Determine the [x, y] coordinate at the center of the cell enclosing the given text.  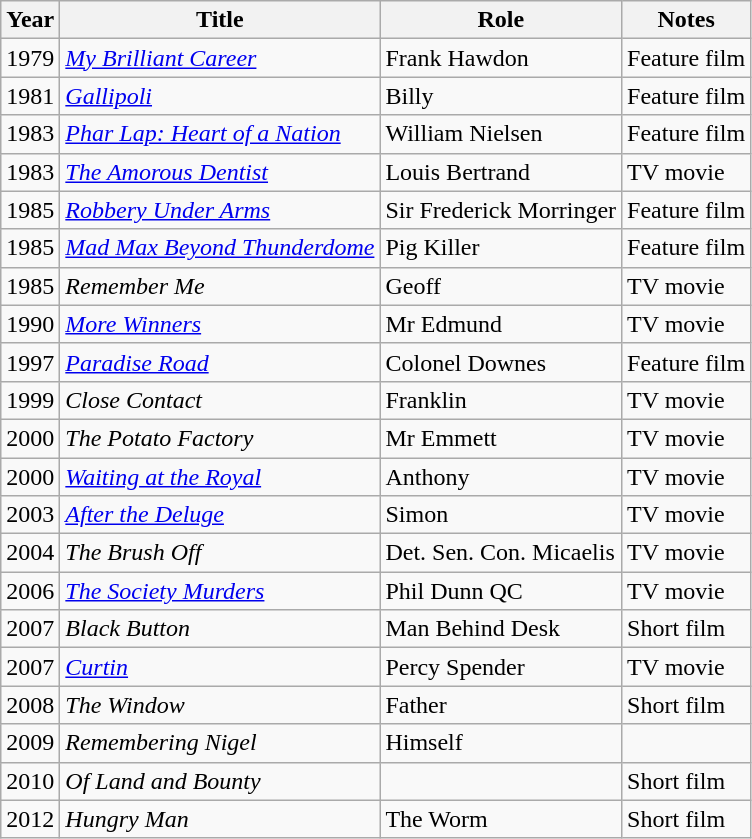
1979 [30, 58]
Franklin [501, 400]
Pig Killer [501, 248]
2008 [30, 705]
Curtin [220, 667]
After the Deluge [220, 515]
Year [30, 20]
Mr Emmett [501, 438]
Mr Edmund [501, 324]
My Brilliant Career [220, 58]
Mad Max Beyond Thunderdome [220, 248]
Billy [501, 96]
Sir Frederick Morringer [501, 210]
Phar Lap: Heart of a Nation [220, 134]
Notes [686, 20]
Colonel Downes [501, 362]
Geoff [501, 286]
Simon [501, 515]
Robbery Under Arms [220, 210]
1997 [30, 362]
The Amorous Dentist [220, 172]
The Window [220, 705]
Remembering Nigel [220, 743]
2006 [30, 591]
Frank Hawdon [501, 58]
Man Behind Desk [501, 629]
Hungry Man [220, 819]
The Potato Factory [220, 438]
1981 [30, 96]
Anthony [501, 477]
Himself [501, 743]
Waiting at the Royal [220, 477]
2009 [30, 743]
Louis Bertrand [501, 172]
The Brush Off [220, 553]
Of Land and Bounty [220, 781]
Det. Sen. Con. Micaelis [501, 553]
More Winners [220, 324]
1990 [30, 324]
William Nielsen [501, 134]
2004 [30, 553]
Father [501, 705]
Black Button [220, 629]
The Society Murders [220, 591]
2010 [30, 781]
Title [220, 20]
Percy Spender [501, 667]
The Worm [501, 819]
Close Contact [220, 400]
Phil Dunn QC [501, 591]
Paradise Road [220, 362]
1999 [30, 400]
2003 [30, 515]
Role [501, 20]
Remember Me [220, 286]
Gallipoli [220, 96]
2012 [30, 819]
